Extract the (X, Y) coordinate from the center of the cell holding the provided text.  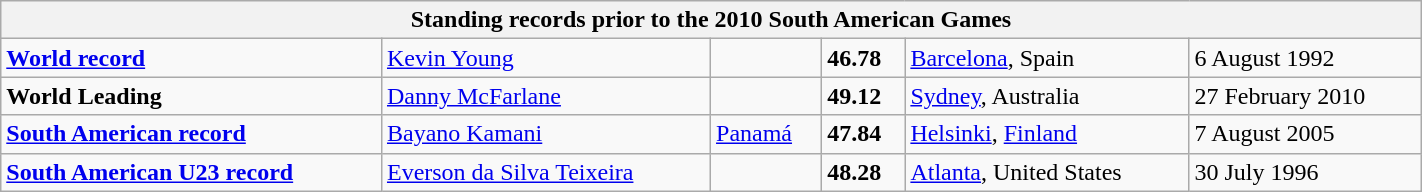
Bayano Kamani (546, 134)
Everson da Silva Teixeira (546, 172)
47.84 (864, 134)
48.28 (864, 172)
7 August 2005 (1305, 134)
World Leading (192, 96)
Danny McFarlane (546, 96)
Panamá (766, 134)
Kevin Young (546, 58)
World record (192, 58)
South American record (192, 134)
Helsinki, Finland (1047, 134)
6 August 1992 (1305, 58)
30 July 1996 (1305, 172)
Standing records prior to the 2010 South American Games (711, 20)
27 February 2010 (1305, 96)
South American U23 record (192, 172)
Atlanta, United States (1047, 172)
49.12 (864, 96)
Barcelona, Spain (1047, 58)
Sydney, Australia (1047, 96)
46.78 (864, 58)
